Pinpoint the cell where the given text exists, returning its (X, Y) midpoint coordinate. 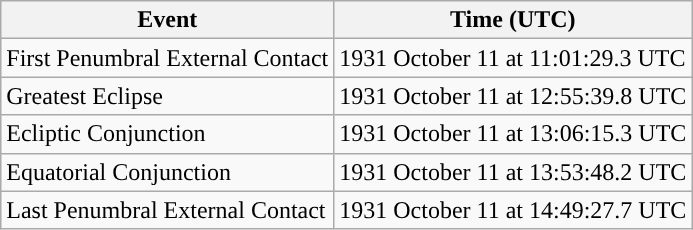
1931 October 11 at 12:55:39.8 UTC (513, 96)
1931 October 11 at 13:53:48.2 UTC (513, 172)
Equatorial Conjunction (168, 172)
1931 October 11 at 11:01:29.3 UTC (513, 58)
1931 October 11 at 14:49:27.7 UTC (513, 210)
First Penumbral External Contact (168, 58)
1931 October 11 at 13:06:15.3 UTC (513, 134)
Time (UTC) (513, 20)
Greatest Eclipse (168, 96)
Event (168, 20)
Last Penumbral External Contact (168, 210)
Ecliptic Conjunction (168, 134)
